Scan for the cell matching the given text and deliver its [x, y] coordinate at center. 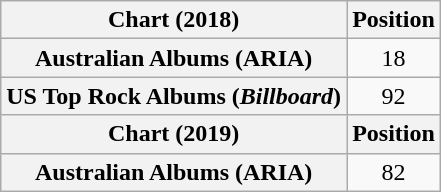
18 [394, 58]
Chart (2018) [174, 20]
92 [394, 96]
Chart (2019) [174, 134]
82 [394, 172]
US Top Rock Albums (Billboard) [174, 96]
